From the cell containing the given text, extract its center point as (X, Y) coordinate. 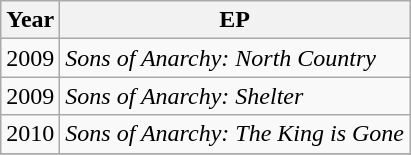
Sons of Anarchy: The King is Gone (235, 134)
2010 (30, 134)
EP (235, 20)
Sons of Anarchy: North Country (235, 58)
Sons of Anarchy: Shelter (235, 96)
Year (30, 20)
